Identify which cell holds the provided text, then report its (X, Y) central coordinate. 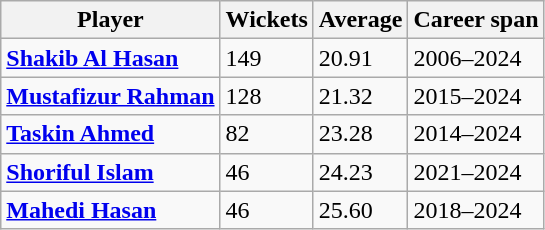
82 (266, 134)
2021–2024 (476, 172)
Mahedi Hasan (110, 210)
23.28 (360, 134)
2018–2024 (476, 210)
Average (360, 20)
21.32 (360, 96)
Career span (476, 20)
Player (110, 20)
Shakib Al Hasan (110, 58)
Mustafizur Rahman (110, 96)
24.23 (360, 172)
Taskin Ahmed (110, 134)
2006–2024 (476, 58)
Shoriful Islam (110, 172)
149 (266, 58)
25.60 (360, 210)
2014–2024 (476, 134)
Wickets (266, 20)
20.91 (360, 58)
128 (266, 96)
2015–2024 (476, 96)
